Return (X, Y) of the center of cell containing provided text 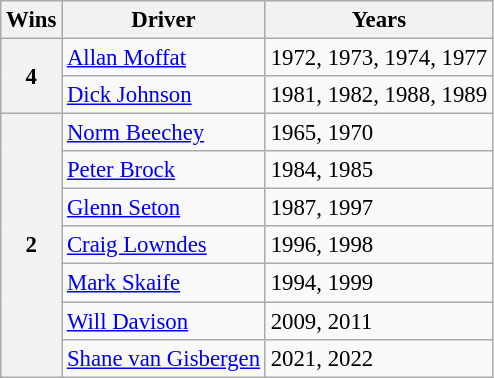
Peter Brock (164, 170)
Craig Lowndes (164, 245)
2009, 2011 (378, 321)
1984, 1985 (378, 170)
Shane van Gisbergen (164, 358)
1994, 1999 (378, 283)
2021, 2022 (378, 358)
Years (378, 20)
1987, 1997 (378, 208)
2 (32, 246)
1972, 1973, 1974, 1977 (378, 58)
Mark Skaife (164, 283)
Wins (32, 20)
Allan Moffat (164, 58)
1965, 1970 (378, 133)
Driver (164, 20)
Dick Johnson (164, 95)
1996, 1998 (378, 245)
Will Davison (164, 321)
Norm Beechey (164, 133)
Glenn Seton (164, 208)
1981, 1982, 1988, 1989 (378, 95)
4 (32, 76)
